Scan for the cell matching the given text and deliver its (X, Y) coordinate at center. 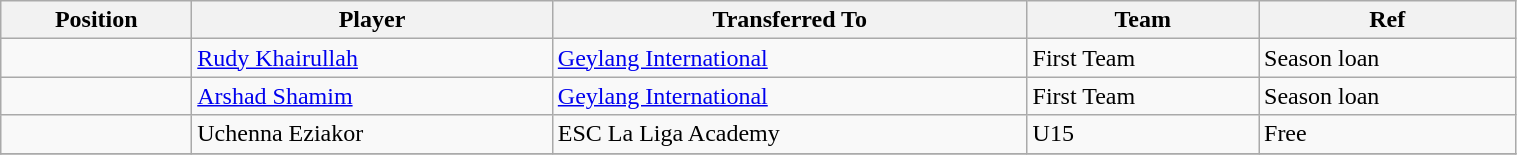
U15 (1142, 134)
Uchenna Eziakor (372, 134)
Ref (1387, 20)
Position (96, 20)
Rudy Khairullah (372, 58)
Arshad Shamim (372, 96)
Player (372, 20)
Free (1387, 134)
ESC La Liga Academy (790, 134)
Team (1142, 20)
Transferred To (790, 20)
